Return (X, Y) of the center of cell containing provided text 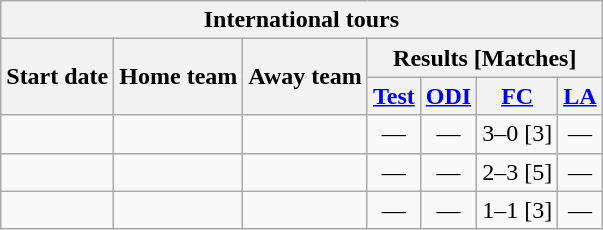
FC (518, 96)
International tours (302, 20)
Home team (178, 77)
Results [Matches] (484, 58)
ODI (448, 96)
1–1 [3] (518, 210)
LA (580, 96)
2–3 [5] (518, 172)
3–0 [3] (518, 134)
Start date (58, 77)
Away team (306, 77)
Test (394, 96)
